Provide the [x, y] coordinate of the cell's center where the given text is located.  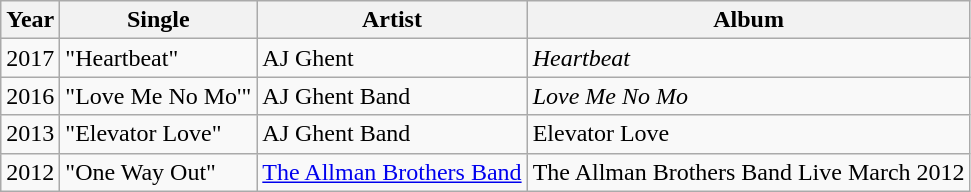
2016 [30, 96]
Single [158, 20]
"One Way Out" [158, 172]
Year [30, 20]
"Heartbeat" [158, 58]
The Allman Brothers Band Live March 2012 [748, 172]
Love Me No Mo [748, 96]
Elevator Love [748, 134]
AJ Ghent [392, 58]
"Love Me No Mo'" [158, 96]
"Elevator Love" [158, 134]
The Allman Brothers Band [392, 172]
2012 [30, 172]
2013 [30, 134]
Artist [392, 20]
2017 [30, 58]
Heartbeat [748, 58]
Album [748, 20]
